Extract the [x, y] coordinate from the center of the cell holding the provided text.  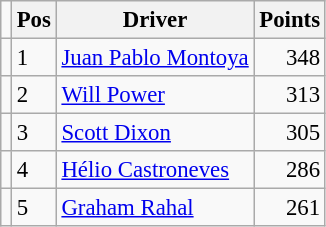
313 [290, 95]
Graham Rahal [155, 208]
3 [34, 133]
Pos [34, 20]
5 [34, 208]
286 [290, 170]
4 [34, 170]
305 [290, 133]
Juan Pablo Montoya [155, 58]
261 [290, 208]
Points [290, 20]
Scott Dixon [155, 133]
2 [34, 95]
1 [34, 58]
Driver [155, 20]
348 [290, 58]
Will Power [155, 95]
Hélio Castroneves [155, 170]
